Determine the [x, y] coordinate at the center of the cell enclosing the given text.  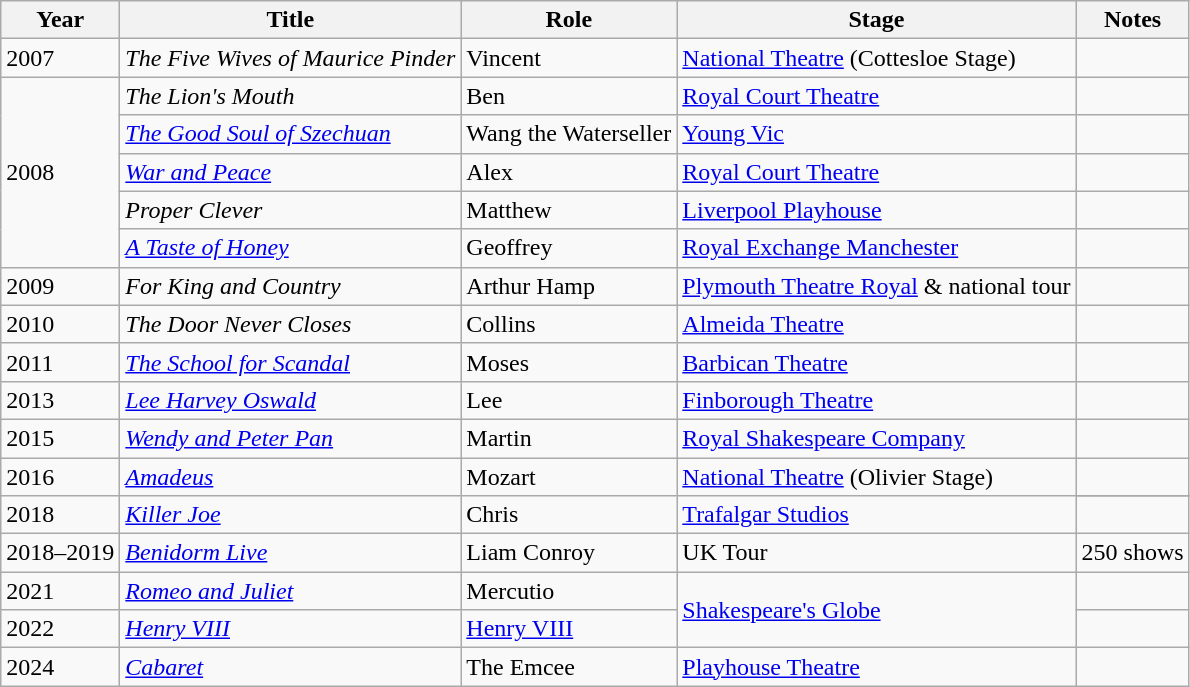
Lee Harvey Oswald [290, 400]
The Emcee [569, 667]
Finborough Theatre [876, 400]
Shakespeare's Globe [876, 610]
Wendy and Peter Pan [290, 438]
Notes [1132, 20]
Mercutio [569, 591]
Proper Clever [290, 210]
Moses [569, 362]
Royal Shakespeare Company [876, 438]
2022 [60, 629]
2011 [60, 362]
2021 [60, 591]
Stage [876, 20]
War and Peace [290, 172]
National Theatre (Cottesloe Stage) [876, 58]
Romeo and Juliet [290, 591]
Geoffrey [569, 248]
Royal Exchange Manchester [876, 248]
2024 [60, 667]
Alex [569, 172]
2007 [60, 58]
A Taste of Honey [290, 248]
The Lion's Mouth [290, 96]
Lee [569, 400]
Year [60, 20]
2013 [60, 400]
Role [569, 20]
Barbican Theatre [876, 362]
Benidorm Live [290, 553]
Young Vic [876, 134]
Liverpool Playhouse [876, 210]
Matthew [569, 210]
2009 [60, 286]
For King and Country [290, 286]
National Theatre (Olivier Stage) [876, 477]
250 shows [1132, 553]
Trafalgar Studios [876, 515]
2016 [60, 477]
Playhouse Theatre [876, 667]
Ben [569, 96]
Liam Conroy [569, 553]
UK Tour [876, 553]
Wang the Waterseller [569, 134]
2010 [60, 324]
2018–2019 [60, 553]
2015 [60, 438]
Almeida Theatre [876, 324]
The School for Scandal [290, 362]
Plymouth Theatre Royal & national tour [876, 286]
Mozart [569, 477]
The Good Soul of Szechuan [290, 134]
2018 [60, 515]
Collins [569, 324]
Cabaret [290, 667]
Killer Joe [290, 515]
Title [290, 20]
Arthur Hamp [569, 286]
The Door Never Closes [290, 324]
The Five Wives of Maurice Pinder [290, 58]
Vincent [569, 58]
Chris [569, 515]
2008 [60, 172]
Amadeus [290, 477]
Martin [569, 438]
